Search for the cell housing the specified text and yield its [X, Y] center coordinate. 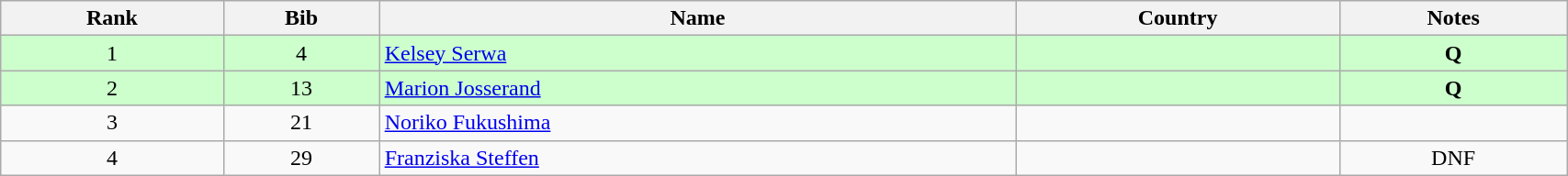
1 [112, 53]
Marion Josserand [697, 88]
Notes [1453, 18]
Country [1178, 18]
DNF [1453, 158]
13 [301, 88]
29 [301, 158]
2 [112, 88]
Kelsey Serwa [697, 53]
Name [697, 18]
Franziska Steffen [697, 158]
Noriko Fukushima [697, 123]
21 [301, 123]
3 [112, 123]
Bib [301, 18]
Rank [112, 18]
